Pinpoint the cell where the given text exists, returning its [X, Y] midpoint coordinate. 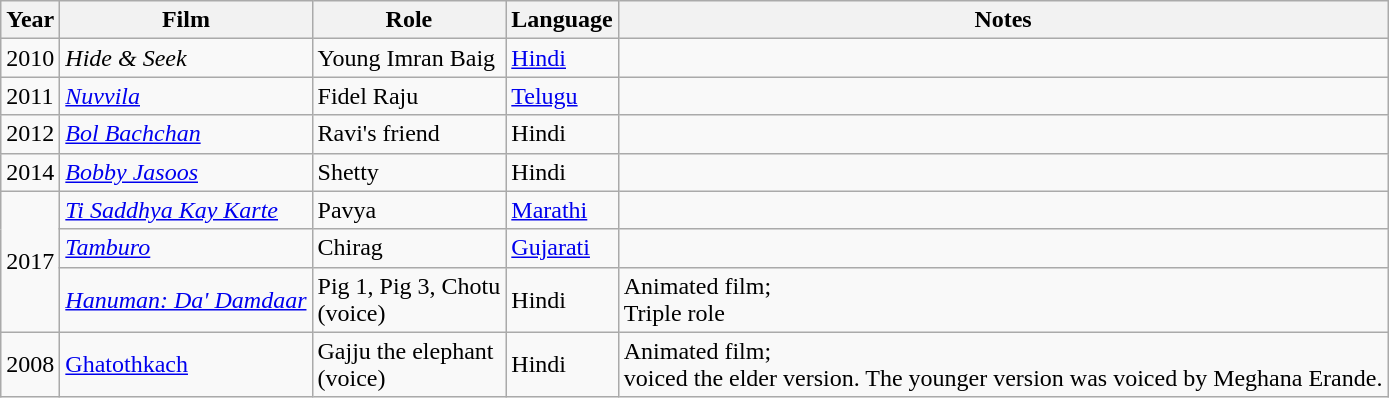
Fidel Raju [409, 96]
Year [30, 20]
Telugu [562, 96]
2014 [30, 172]
Animated film;Triple role [1003, 300]
Notes [1003, 20]
Tamburo [186, 248]
Hanuman: Da' Damdaar [186, 300]
Pig 1, Pig 3, Chotu(voice) [409, 300]
Ravi's friend [409, 134]
Chirag [409, 248]
Bobby Jasoos [186, 172]
2012 [30, 134]
Gujarati [562, 248]
2010 [30, 58]
2008 [30, 364]
Ti Saddhya Kay Karte [186, 210]
2017 [30, 262]
Role [409, 20]
Gajju the elephant (voice) [409, 364]
Ghatothkach [186, 364]
Shetty [409, 172]
Film [186, 20]
Animated film; voiced the elder version. The younger version was voiced by Meghana Erande. [1003, 364]
Language [562, 20]
Nuvvila [186, 96]
Pavya [409, 210]
Bol Bachchan [186, 134]
Young Imran Baig [409, 58]
Marathi [562, 210]
2011 [30, 96]
Hide & Seek [186, 58]
